Determine the [X, Y] coordinate at the center of the cell enclosing the given text.  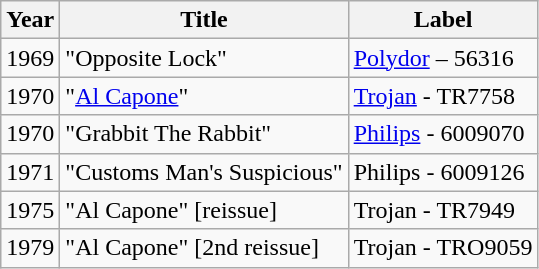
"Opposite Lock" [204, 58]
1971 [30, 172]
"Al Capone" [204, 96]
Trojan - TR7949 [443, 210]
"Grabbit The Rabbit" [204, 134]
1979 [30, 248]
"Al Capone" [2nd reissue] [204, 248]
Label [443, 20]
Title [204, 20]
Philips - 6009126 [443, 172]
Trojan - TR7758 [443, 96]
"Customs Man's Suspicious" [204, 172]
"Al Capone" [reissue] [204, 210]
Trojan - TRO9059 [443, 248]
Polydor – 56316 [443, 58]
Philips - 6009070 [443, 134]
1975 [30, 210]
1969 [30, 58]
Year [30, 20]
